Determine the [x, y] coordinate at the center of the cell enclosing the given text.  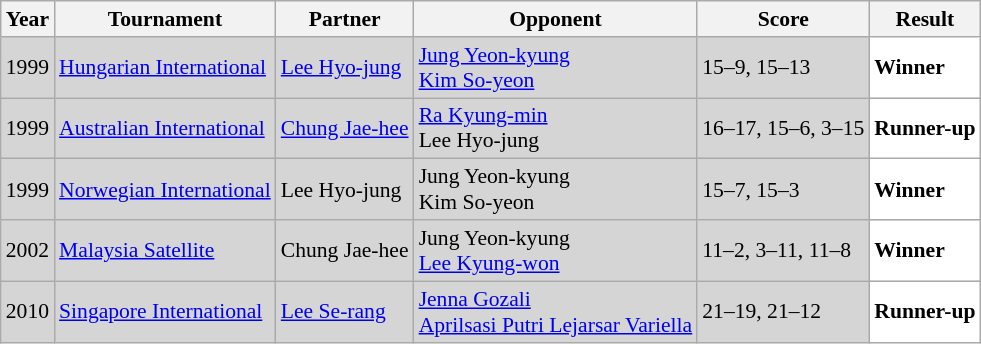
15–9, 15–13 [783, 68]
21–19, 21–12 [783, 312]
Score [783, 19]
Hungarian International [165, 68]
Norwegian International [165, 190]
Jung Yeon-kyung Lee Kyung-won [556, 250]
16–17, 15–6, 3–15 [783, 128]
Ra Kyung-min Lee Hyo-jung [556, 128]
Lee Se-rang [345, 312]
Australian International [165, 128]
Opponent [556, 19]
Year [28, 19]
15–7, 15–3 [783, 190]
Jenna Gozali Aprilsasi Putri Lejarsar Variella [556, 312]
Result [924, 19]
Tournament [165, 19]
2010 [28, 312]
Malaysia Satellite [165, 250]
2002 [28, 250]
Singapore International [165, 312]
Partner [345, 19]
11–2, 3–11, 11–8 [783, 250]
